For the text-containing cell, return its midpoint in (x, y) coordinate format. 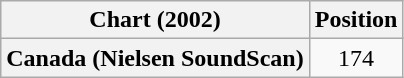
174 (356, 58)
Position (356, 20)
Chart (2002) (155, 20)
Canada (Nielsen SoundScan) (155, 58)
